Search for the cell housing the specified text and yield its [X, Y] center coordinate. 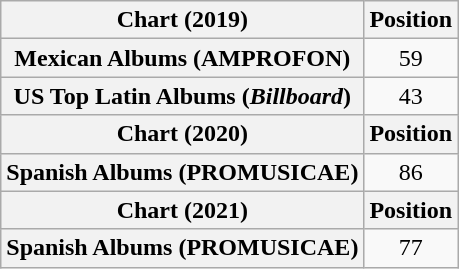
59 [411, 58]
Chart (2020) [182, 134]
86 [411, 172]
Chart (2019) [182, 20]
43 [411, 96]
77 [411, 248]
Mexican Albums (AMPROFON) [182, 58]
US Top Latin Albums (Billboard) [182, 96]
Chart (2021) [182, 210]
